Identify which cell holds the provided text, then report its [x, y] central coordinate. 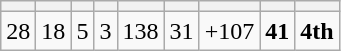
28 [18, 31]
3 [106, 31]
138 [140, 31]
4th [317, 31]
41 [278, 31]
+107 [230, 31]
18 [54, 31]
5 [82, 31]
31 [182, 31]
